Provide the (X, Y) coordinate of the cell's center where the given text is located.  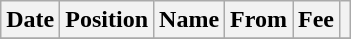
Position (107, 20)
From (259, 20)
Fee (316, 20)
Date (30, 20)
Name (190, 20)
